Return the (x, y) coordinate for the center point of the cell that contains the specified text.  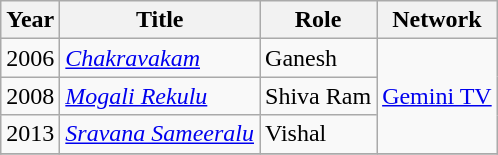
Role (318, 20)
Year (30, 20)
2013 (30, 134)
Chakravakam (160, 58)
Shiva Ram (318, 96)
2006 (30, 58)
2008 (30, 96)
Sravana Sameeralu (160, 134)
Mogali Rekulu (160, 96)
Title (160, 20)
Ganesh (318, 58)
Gemini TV (438, 96)
Vishal (318, 134)
Network (438, 20)
